Extract the (X, Y) coordinate from the center of the cell holding the provided text.  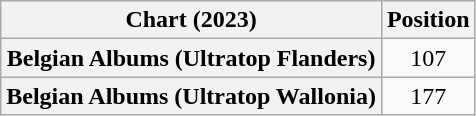
107 (428, 58)
Belgian Albums (Ultratop Wallonia) (192, 96)
Position (428, 20)
Belgian Albums (Ultratop Flanders) (192, 58)
177 (428, 96)
Chart (2023) (192, 20)
